Scan for the cell matching the given text and deliver its [x, y] coordinate at center. 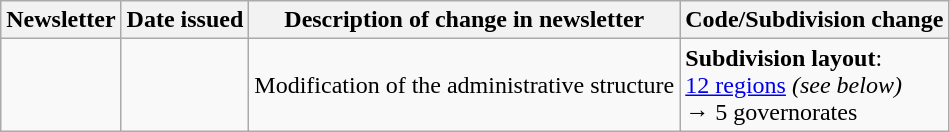
Subdivision layout: 12 regions (see below) → 5 governorates [814, 85]
Date issued [185, 20]
Modification of the administrative structure [464, 85]
Newsletter [61, 20]
Code/Subdivision change [814, 20]
Description of change in newsletter [464, 20]
